Scan for the cell matching the given text and deliver its [X, Y] coordinate at center. 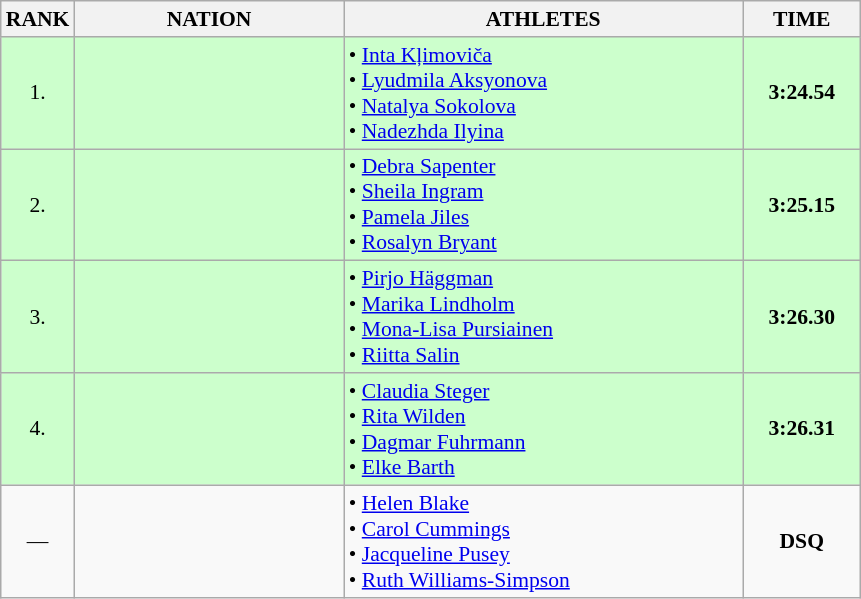
• Debra Sapenter• Sheila Ingram• Pamela Jiles• Rosalyn Bryant [544, 205]
4. [38, 429]
3:24.54 [802, 93]
— [38, 541]
• Helen Blake• Carol Cummings• Jacqueline Pusey• Ruth Williams-Simpson [544, 541]
ATHLETES [544, 19]
• Inta Kļimoviča• Lyudmila Aksyonova• Natalya Sokolova• Nadezhda Ilyina [544, 93]
3:25.15 [802, 205]
DSQ [802, 541]
• Claudia Steger• Rita Wilden• Dagmar Fuhrmann• Elke Barth [544, 429]
2. [38, 205]
TIME [802, 19]
3. [38, 317]
3:26.30 [802, 317]
• Pirjo Häggman• Marika Lindholm• Mona-Lisa Pursiainen• Riitta Salin [544, 317]
RANK [38, 19]
1. [38, 93]
NATION [208, 19]
3:26.31 [802, 429]
